Output the (x, y) coordinate of the center of the cell containing the given text.  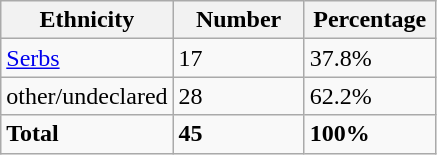
other/undeclared (87, 96)
Percentage (370, 20)
Serbs (87, 58)
62.2% (370, 96)
45 (238, 134)
Total (87, 134)
17 (238, 58)
37.8% (370, 58)
100% (370, 134)
Ethnicity (87, 20)
28 (238, 96)
Number (238, 20)
